Return the [x, y] coordinate for the center point of the cell that contains the specified text.  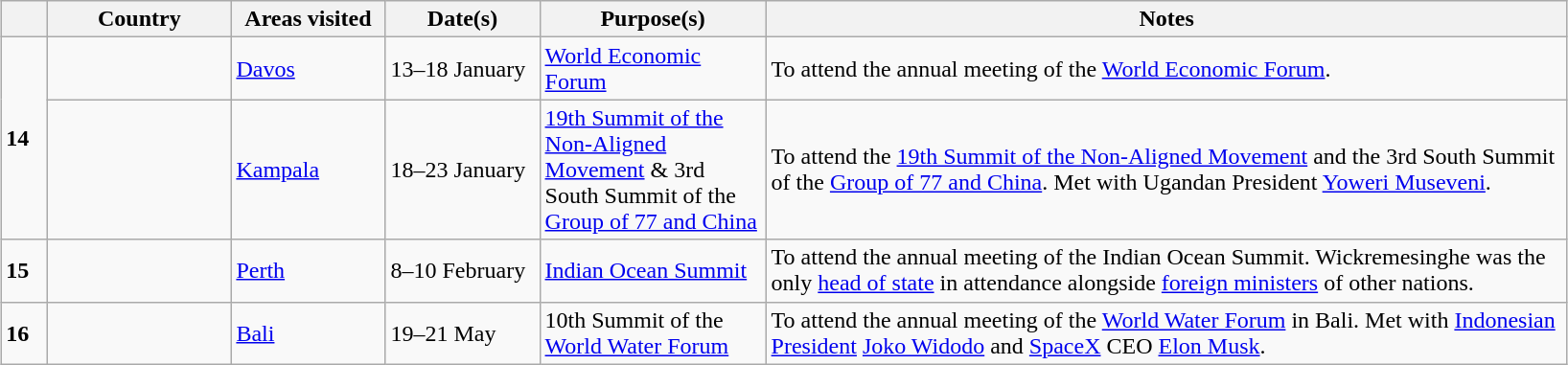
14 [25, 138]
Indian Ocean Summit [653, 270]
19–21 May [462, 333]
8–10 February [462, 270]
Areas visited [309, 19]
19th Summit of the Non-Aligned Movement & 3rd South Summit of the Group of 77 and China [653, 170]
Perth [309, 270]
Purpose(s) [653, 19]
Country [140, 19]
Date(s) [462, 19]
Kampala [309, 170]
To attend the annual meeting of the World Economic Forum. [1166, 69]
To attend the annual meeting of the World Water Forum in Bali. Met with Indonesian President Joko Widodo and SpaceX CEO Elon Musk. [1166, 333]
Bali [309, 333]
16 [25, 333]
10th Summit of the World Water Forum [653, 333]
18–23 January [462, 170]
Davos [309, 69]
Notes [1166, 19]
World Economic Forum [653, 69]
13–18 January [462, 69]
15 [25, 270]
